From the cell containing the given text, extract its center point as [x, y] coordinate. 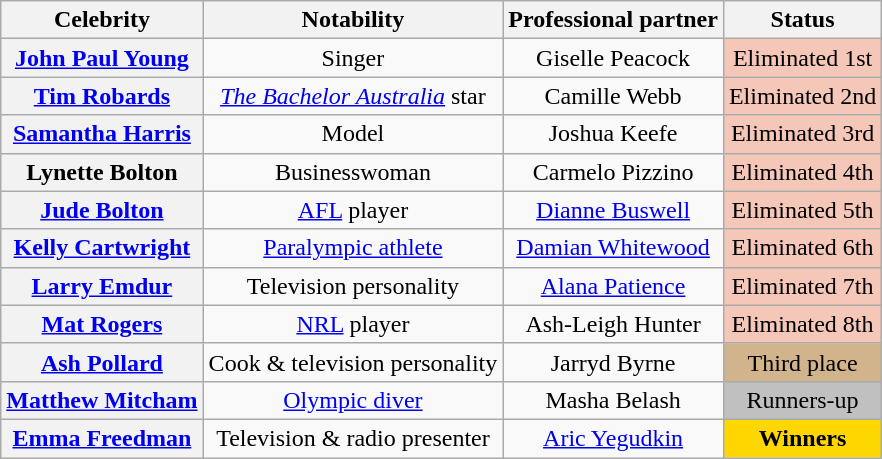
Professional partner [614, 20]
Alana Patience [614, 286]
Businesswoman [353, 172]
Singer [353, 58]
Giselle Peacock [614, 58]
Larry Emdur [102, 286]
Eliminated 2nd [802, 96]
Kelly Cartwright [102, 248]
Emma Freedman [102, 438]
John Paul Young [102, 58]
Paralympic athlete [353, 248]
Television personality [353, 286]
Eliminated 4th [802, 172]
Eliminated 1st [802, 58]
Third place [802, 362]
Jarryd Byrne [614, 362]
Joshua Keefe [614, 134]
Carmelo Pizzino [614, 172]
Ash-Leigh Hunter [614, 324]
Runners-up [802, 400]
Ash Pollard [102, 362]
The Bachelor Australia star [353, 96]
Notability [353, 20]
Matthew Mitcham [102, 400]
Damian Whitewood [614, 248]
Tim Robards [102, 96]
Masha Belash [614, 400]
Eliminated 8th [802, 324]
Camille Webb [614, 96]
Status [802, 20]
Mat Rogers [102, 324]
Lynette Bolton [102, 172]
Television & radio presenter [353, 438]
Eliminated 6th [802, 248]
Samantha Harris [102, 134]
Celebrity [102, 20]
NRL player [353, 324]
Olympic diver [353, 400]
Winners [802, 438]
Aric Yegudkin [614, 438]
Jude Bolton [102, 210]
Eliminated 7th [802, 286]
Cook & television personality [353, 362]
Eliminated 3rd [802, 134]
AFL player [353, 210]
Eliminated 5th [802, 210]
Model [353, 134]
Dianne Buswell [614, 210]
